For the text-containing cell, return its midpoint in [x, y] coordinate format. 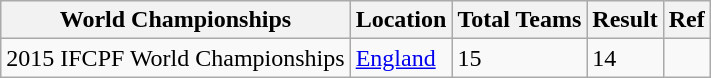
15 [520, 58]
World Championships [176, 20]
Total Teams [520, 20]
England [401, 58]
Result [625, 20]
2015 IFCPF World Championships [176, 58]
14 [625, 58]
Ref [686, 20]
Location [401, 20]
